Detect which cell encompasses the target text, then output its [X, Y] center coordinate. 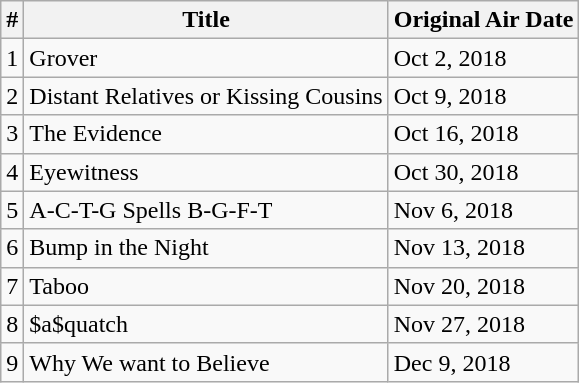
Distant Relatives or Kissing Cousins [206, 96]
Dec 9, 2018 [484, 362]
7 [12, 286]
Nov 27, 2018 [484, 324]
3 [12, 134]
4 [12, 172]
9 [12, 362]
Bump in the Night [206, 248]
Original Air Date [484, 20]
Oct 9, 2018 [484, 96]
2 [12, 96]
Grover [206, 58]
Why We want to Believe [206, 362]
Title [206, 20]
The Evidence [206, 134]
A-C-T-G Spells B-G-F-T [206, 210]
1 [12, 58]
Nov 20, 2018 [484, 286]
$a$quatch [206, 324]
Oct 30, 2018 [484, 172]
Oct 16, 2018 [484, 134]
5 [12, 210]
Taboo [206, 286]
6 [12, 248]
8 [12, 324]
# [12, 20]
Oct 2, 2018 [484, 58]
Nov 13, 2018 [484, 248]
Eyewitness [206, 172]
Nov 6, 2018 [484, 210]
